Search for the cell housing the specified text and yield its [x, y] center coordinate. 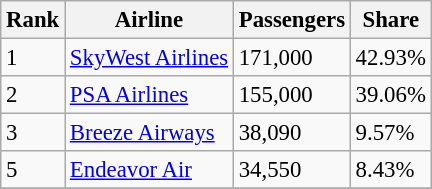
PSA Airlines [150, 95]
Airline [150, 20]
2 [33, 95]
SkyWest Airlines [150, 58]
Share [390, 20]
Breeze Airways [150, 133]
9.57% [390, 133]
5 [33, 170]
Rank [33, 20]
3 [33, 133]
Endeavor Air [150, 170]
42.93% [390, 58]
8.43% [390, 170]
34,550 [292, 170]
Passengers [292, 20]
155,000 [292, 95]
39.06% [390, 95]
171,000 [292, 58]
1 [33, 58]
38,090 [292, 133]
